Return [x, y] of the center of cell containing provided text 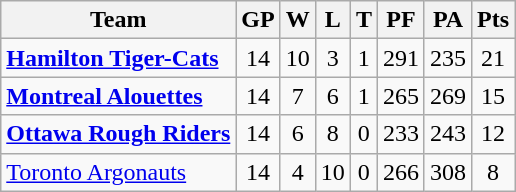
7 [298, 96]
21 [494, 58]
12 [494, 134]
PF [400, 20]
PA [448, 20]
233 [400, 134]
Montreal Alouettes [118, 96]
Team [118, 20]
308 [448, 172]
291 [400, 58]
235 [448, 58]
266 [400, 172]
GP [258, 20]
15 [494, 96]
265 [400, 96]
Hamilton Tiger-Cats [118, 58]
T [364, 20]
3 [332, 58]
Pts [494, 20]
Ottawa Rough Riders [118, 134]
243 [448, 134]
4 [298, 172]
269 [448, 96]
W [298, 20]
Toronto Argonauts [118, 172]
L [332, 20]
